For the text-containing cell, return its midpoint in (x, y) coordinate format. 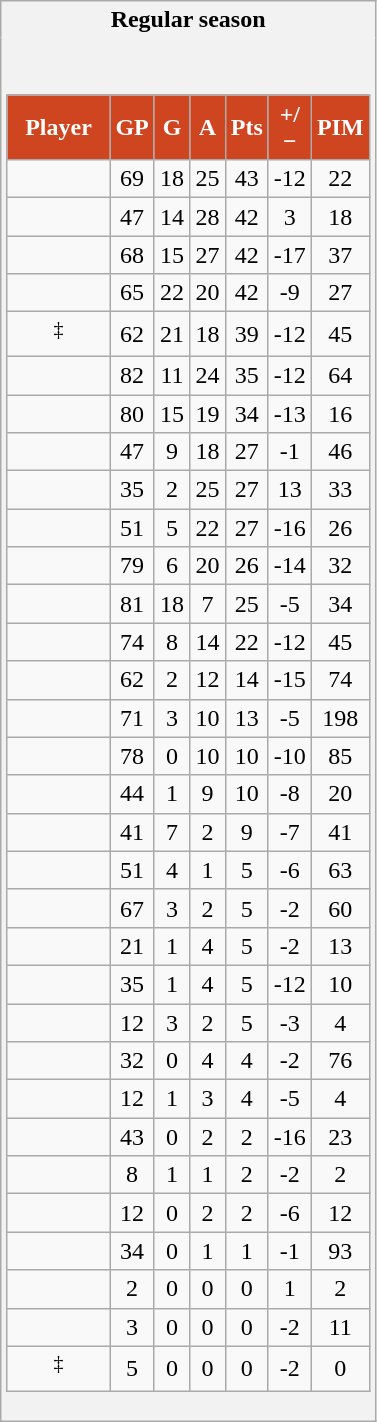
46 (340, 452)
71 (132, 718)
81 (132, 604)
6 (172, 566)
93 (340, 1251)
24 (208, 375)
-13 (290, 414)
-14 (290, 566)
-15 (290, 680)
16 (340, 414)
65 (132, 293)
69 (132, 179)
67 (132, 908)
-3 (290, 1023)
23 (340, 1137)
-17 (290, 255)
G (172, 128)
-7 (290, 832)
Player (58, 128)
33 (340, 490)
85 (340, 756)
A (208, 128)
-10 (290, 756)
198 (340, 718)
39 (246, 334)
76 (340, 1061)
64 (340, 375)
68 (132, 255)
80 (132, 414)
-8 (290, 794)
19 (208, 414)
28 (208, 217)
78 (132, 756)
-9 (290, 293)
82 (132, 375)
44 (132, 794)
PIM (340, 128)
60 (340, 908)
Pts (246, 128)
37 (340, 255)
GP (132, 128)
63 (340, 870)
Regular season (188, 20)
+/− (290, 128)
79 (132, 566)
